Return the (x, y) coordinate for the center point of the cell that contains the specified text.  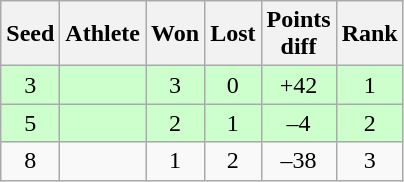
Athlete (103, 34)
Pointsdiff (298, 34)
Rank (370, 34)
Seed (30, 34)
–38 (298, 161)
Lost (233, 34)
–4 (298, 123)
5 (30, 123)
0 (233, 85)
+42 (298, 85)
Won (176, 34)
8 (30, 161)
